Extract the (x, y) coordinate from the center of the cell holding the provided text.  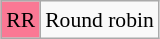
RR (20, 20)
Round robin (100, 20)
